For the text-containing cell, return its midpoint in [x, y] coordinate format. 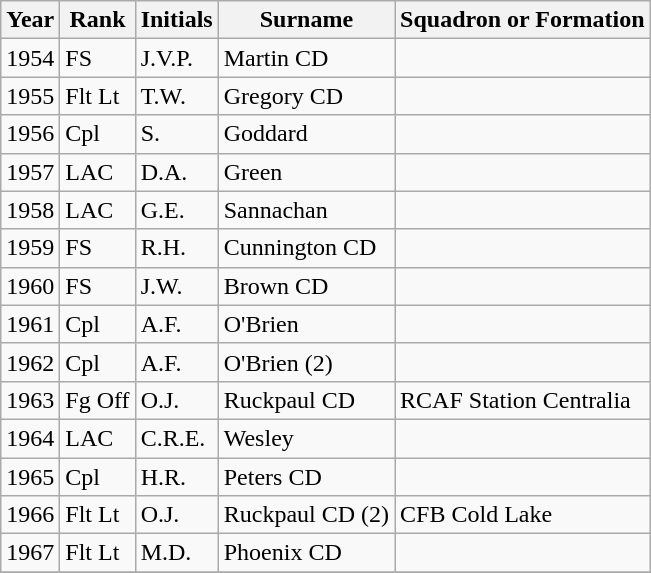
G.E. [176, 210]
M.D. [176, 553]
J.V.P. [176, 58]
1961 [30, 324]
Ruckpaul CD (2) [306, 515]
Wesley [306, 438]
1959 [30, 248]
Initials [176, 20]
R.H. [176, 248]
1967 [30, 553]
C.R.E. [176, 438]
Martin CD [306, 58]
H.R. [176, 477]
Squadron or Formation [523, 20]
Phoenix CD [306, 553]
Brown CD [306, 286]
Fg Off [98, 400]
O'Brien (2) [306, 362]
1957 [30, 172]
J.W. [176, 286]
RCAF Station Centralia [523, 400]
S. [176, 134]
Goddard [306, 134]
1955 [30, 96]
1964 [30, 438]
Year [30, 20]
1966 [30, 515]
1963 [30, 400]
1965 [30, 477]
1954 [30, 58]
Rank [98, 20]
Cunnington CD [306, 248]
T.W. [176, 96]
Peters CD [306, 477]
1960 [30, 286]
D.A. [176, 172]
Gregory CD [306, 96]
Sannachan [306, 210]
Green [306, 172]
Surname [306, 20]
1956 [30, 134]
CFB Cold Lake [523, 515]
O'Brien [306, 324]
1962 [30, 362]
Ruckpaul CD [306, 400]
1958 [30, 210]
